Capture the cell that displays the provided text and extract its [X, Y] central coordinate. 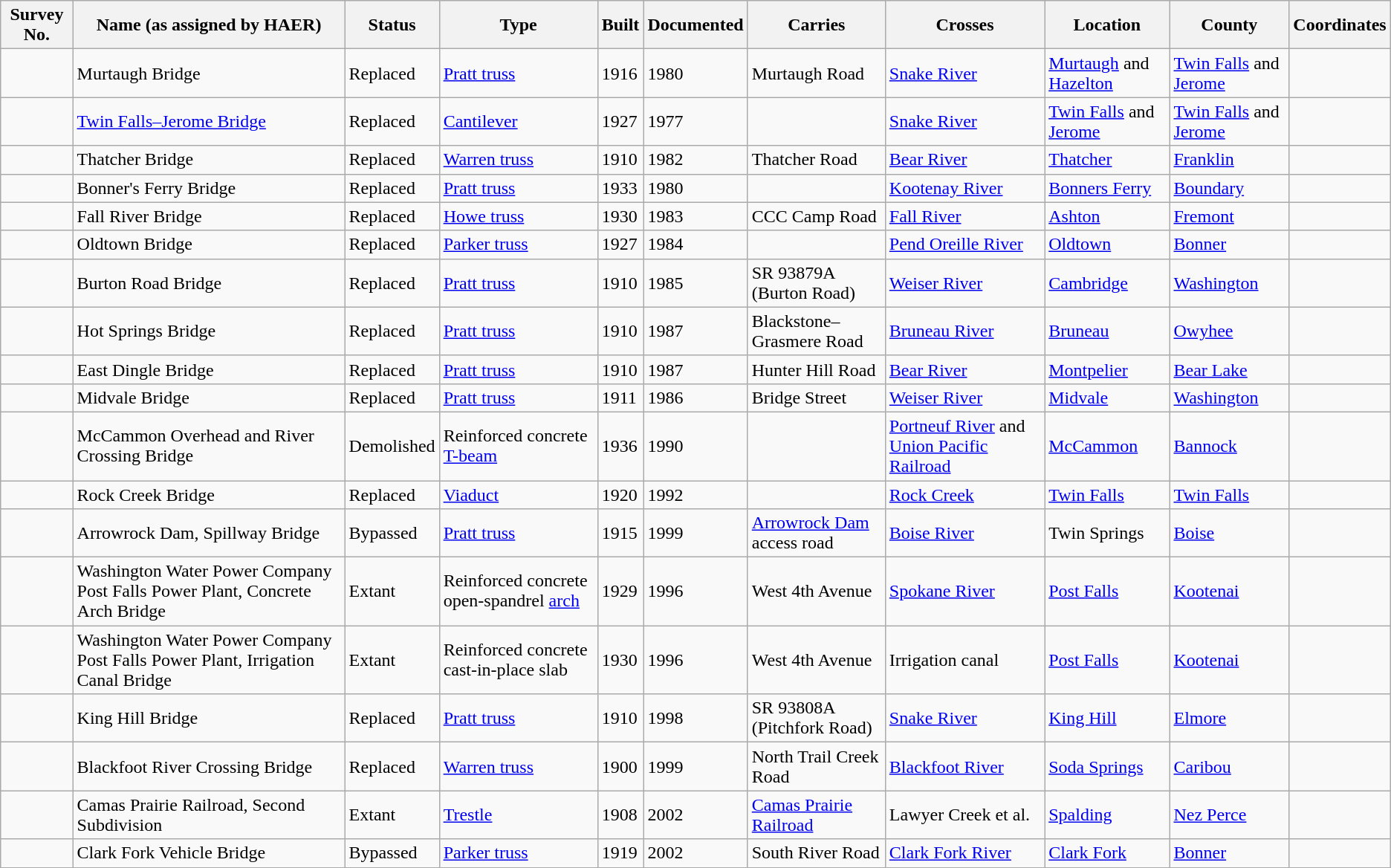
Bonners Ferry [1107, 188]
1986 [695, 398]
McCammon Overhead and River Crossing Bridge [209, 446]
1984 [695, 244]
1936 [620, 446]
Coordinates [1340, 25]
Pend Oreille River [964, 244]
Bear Lake [1229, 369]
East Dingle Bridge [209, 369]
Blackfoot River [964, 767]
Midvale Bridge [209, 398]
Elmore [1229, 718]
Boundary [1229, 188]
Washington Water Power Company Post Falls Power Plant, Concrete Arch Bridge [209, 592]
Murtaugh and Hazelton [1107, 73]
Portneuf River and Union Pacific Railroad [964, 446]
Fall River Bridge [209, 216]
Thatcher Road [816, 160]
Bannock [1229, 446]
Howe truss [519, 216]
Name (as assigned by HAER) [209, 25]
King Hill [1107, 718]
Washington Water Power Company Post Falls Power Plant, Irrigation Canal Bridge [209, 660]
Reinforced concrete open-spandrel arch [519, 592]
Reinforced concrete T-beam [519, 446]
Arrowrock Dam access road [816, 534]
1977 [695, 122]
Lawyer Creek et al. [964, 814]
Franklin [1229, 160]
Montpelier [1107, 369]
Camas Prairie Railroad, Second Subdivision [209, 814]
Boise River [964, 534]
Burton Road Bridge [209, 282]
1998 [695, 718]
Built [620, 25]
Thatcher Bridge [209, 160]
Spokane River [964, 592]
Clark Fork [1107, 853]
1982 [695, 160]
Documented [695, 25]
McCammon [1107, 446]
Owyhee [1229, 331]
Rock Creek Bridge [209, 494]
1990 [695, 446]
Kootenay River [964, 188]
Murtaugh Bridge [209, 73]
1983 [695, 216]
Carries [816, 25]
Trestle [519, 814]
Bonner's Ferry Bridge [209, 188]
1933 [620, 188]
Oldtown [1107, 244]
Camas Prairie Railroad [816, 814]
Reinforced concrete cast-in-place slab [519, 660]
Clark Fork Vehicle Bridge [209, 853]
Location [1107, 25]
Bridge Street [816, 398]
Bruneau [1107, 331]
Twin Springs [1107, 534]
North Trail Creek Road [816, 767]
Bruneau River [964, 331]
1900 [620, 767]
Fall River [964, 216]
Fremont [1229, 216]
Hot Springs Bridge [209, 331]
Soda Springs [1107, 767]
SR 93879A (Burton Road) [816, 282]
Hunter Hill Road [816, 369]
Rock Creek [964, 494]
1919 [620, 853]
Boise [1229, 534]
CCC Camp Road [816, 216]
1985 [695, 282]
1920 [620, 494]
Irrigation canal [964, 660]
SR 93808A (Pitchfork Road) [816, 718]
Nez Perce [1229, 814]
Crosses [964, 25]
King Hill Bridge [209, 718]
Status [392, 25]
1929 [620, 592]
Blackfoot River Crossing Bridge [209, 767]
Caribou [1229, 767]
1915 [620, 534]
Type [519, 25]
Survey No. [37, 25]
Blackstone–Grasmere Road [816, 331]
Arrowrock Dam, Spillway Bridge [209, 534]
Demolished [392, 446]
Murtaugh Road [816, 73]
Spalding [1107, 814]
Twin Falls–Jerome Bridge [209, 122]
1916 [620, 73]
1908 [620, 814]
Oldtown Bridge [209, 244]
Cambridge [1107, 282]
Ashton [1107, 216]
Thatcher [1107, 160]
Viaduct [519, 494]
1992 [695, 494]
Clark Fork River [964, 853]
South River Road [816, 853]
Midvale [1107, 398]
1911 [620, 398]
County [1229, 25]
Cantilever [519, 122]
